Identify which cell holds the provided text, then report its [x, y] central coordinate. 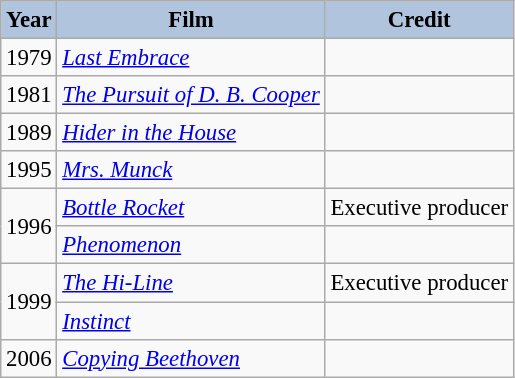
Year [29, 20]
Bottle Rocket [191, 208]
1999 [29, 302]
1989 [29, 133]
Last Embrace [191, 58]
The Hi-Line [191, 283]
Mrs. Munck [191, 170]
Copying Beethoven [191, 358]
Instinct [191, 321]
Hider in the House [191, 133]
2006 [29, 358]
1996 [29, 226]
The Pursuit of D. B. Cooper [191, 95]
Film [191, 20]
Phenomenon [191, 245]
Credit [419, 20]
1979 [29, 58]
1995 [29, 170]
1981 [29, 95]
